Detect which cell encompasses the target text, then output its (X, Y) center coordinate. 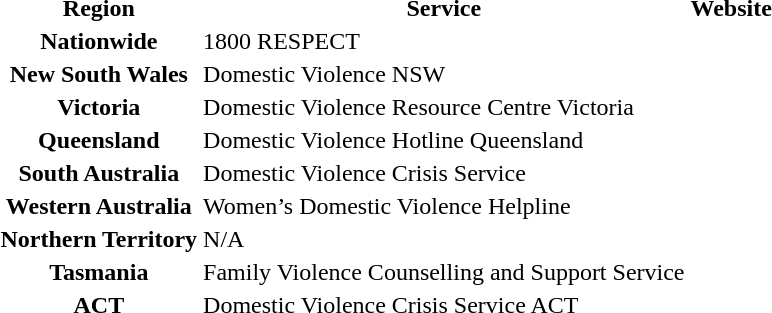
N/A (444, 239)
Women’s Domestic Violence Helpline (444, 206)
Domestic Violence Hotline Queensland (444, 140)
Domestic Violence Resource Centre Victoria (444, 107)
Family Violence Counselling and Support Service (444, 272)
Domestic Violence NSW (444, 74)
1800 RESPECT (444, 41)
Domestic Violence Crisis Service (444, 173)
